Identify which cell holds the provided text, then report its (x, y) central coordinate. 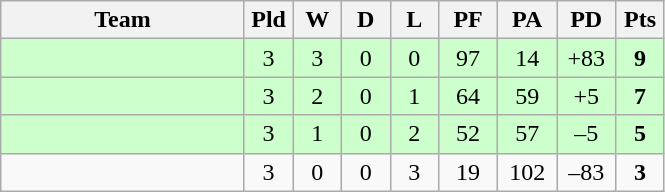
14 (528, 58)
59 (528, 96)
7 (640, 96)
Team (123, 20)
19 (468, 172)
64 (468, 96)
57 (528, 134)
5 (640, 134)
52 (468, 134)
PA (528, 20)
Pld (268, 20)
L (414, 20)
Pts (640, 20)
D (366, 20)
–5 (586, 134)
102 (528, 172)
W (318, 20)
PF (468, 20)
+5 (586, 96)
97 (468, 58)
+83 (586, 58)
9 (640, 58)
PD (586, 20)
–83 (586, 172)
